Capture the cell that displays the provided text and extract its [X, Y] central coordinate. 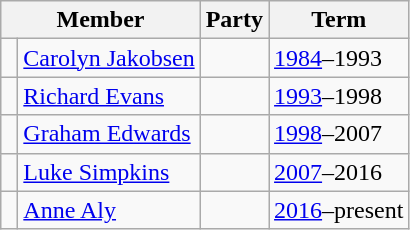
Richard Evans [109, 96]
1993–1998 [339, 96]
Luke Simpkins [109, 172]
2016–present [339, 210]
2007–2016 [339, 172]
Member [100, 20]
Term [339, 20]
Graham Edwards [109, 134]
1998–2007 [339, 134]
Party [234, 20]
1984–1993 [339, 58]
Anne Aly [109, 210]
Carolyn Jakobsen [109, 58]
